Search for the cell housing the specified text and yield its [x, y] center coordinate. 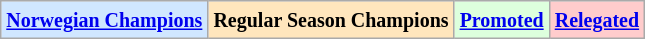
Relegated [596, 20]
Promoted [502, 20]
Norwegian Champions [104, 20]
Regular Season Champions [331, 20]
